Identify which cell holds the provided text, then report its [X, Y] central coordinate. 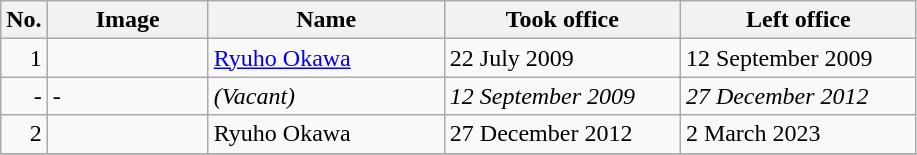
2 [24, 134]
1 [24, 58]
22 July 2009 [562, 58]
Left office [798, 20]
2 March 2023 [798, 134]
No. [24, 20]
(Vacant) [326, 96]
Took office [562, 20]
Image [128, 20]
Name [326, 20]
